Determine the [x, y] coordinate at the center of the cell enclosing the given text.  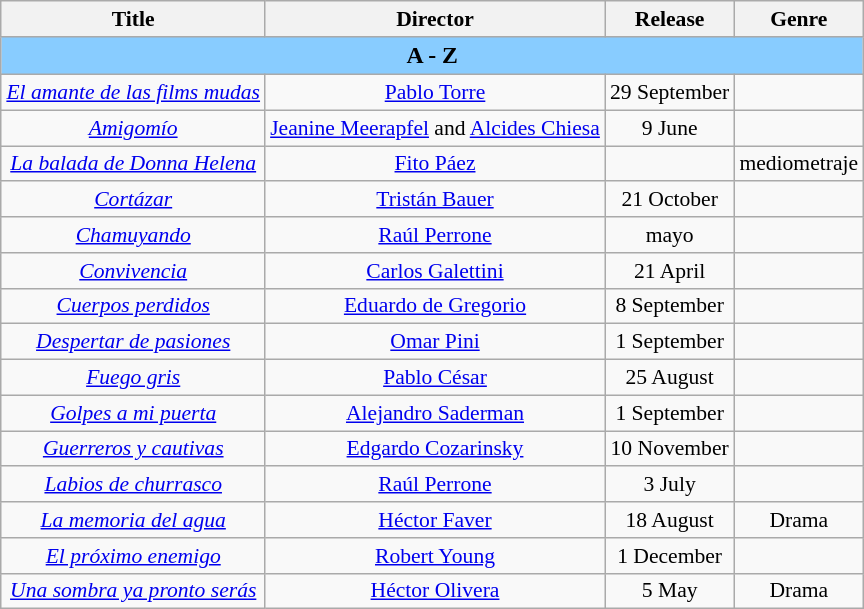
Cuerpos perdidos [133, 306]
Alejandro Saderman [435, 413]
Carlos Galettini [435, 271]
3 July [670, 485]
Golpes a mi puerta [133, 413]
Genre [798, 19]
Pablo Torre [435, 93]
25 August [670, 378]
9 June [670, 128]
Director [435, 19]
Tristán Bauer [435, 200]
mayo [670, 235]
5 May [670, 591]
Una sombra ya pronto serás [133, 591]
Labios de churrasco [133, 485]
La memoria del agua [133, 520]
Fuego gris [133, 378]
Cortázar [133, 200]
Fito Páez [435, 164]
Héctor Olivera [435, 591]
Title [133, 19]
Jeanine Meerapfel and Alcides Chiesa [435, 128]
Chamuyando [133, 235]
Guerreros y cautivas [133, 449]
Despertar de pasiones [133, 342]
Omar Pini [435, 342]
Héctor Faver [435, 520]
Convivencia [133, 271]
A - Z [432, 56]
8 September [670, 306]
mediometraje [798, 164]
Pablo César [435, 378]
1 December [670, 556]
Robert Young [435, 556]
21 April [670, 271]
Edgardo Cozarinsky [435, 449]
El próximo enemigo [133, 556]
29 September [670, 93]
21 October [670, 200]
Release [670, 19]
18 August [670, 520]
El amante de las films mudas [133, 93]
10 November [670, 449]
Eduardo de Gregorio [435, 306]
Amigomío [133, 128]
La balada de Donna Helena [133, 164]
